From the cell containing the given text, extract its center point as [x, y] coordinate. 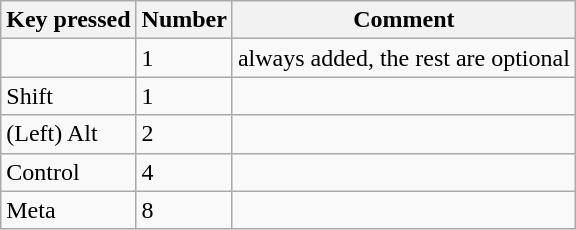
(Left) Alt [68, 134]
Shift [68, 96]
Key pressed [68, 20]
Number [184, 20]
2 [184, 134]
Meta [68, 210]
Comment [404, 20]
8 [184, 210]
always added, the rest are optional [404, 58]
4 [184, 172]
Control [68, 172]
